Output the [X, Y] coordinate of the center of the cell containing the given text.  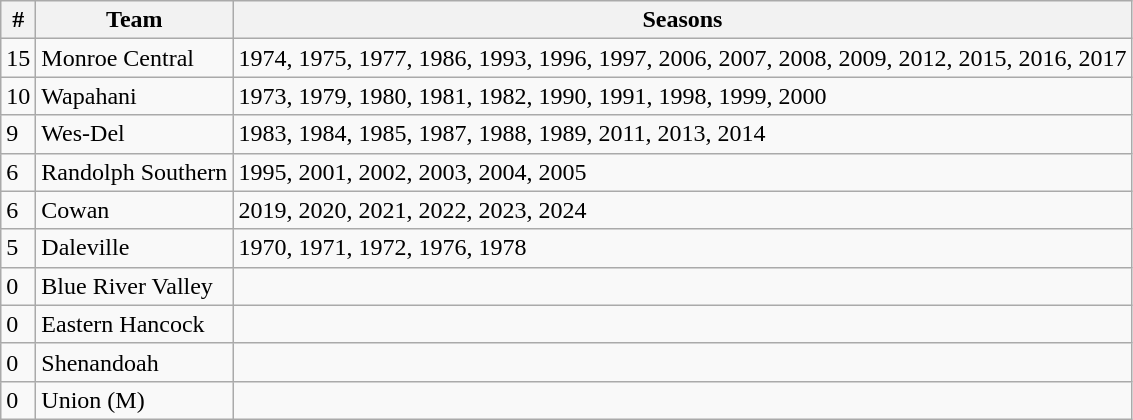
2019, 2020, 2021, 2022, 2023, 2024 [682, 210]
Union (M) [134, 400]
Eastern Hancock [134, 324]
1974, 1975, 1977, 1986, 1993, 1996, 1997, 2006, 2007, 2008, 2009, 2012, 2015, 2016, 2017 [682, 58]
Randolph Southern [134, 172]
1983, 1984, 1985, 1987, 1988, 1989, 2011, 2013, 2014 [682, 134]
Shenandoah [134, 362]
5 [18, 248]
Daleville [134, 248]
15 [18, 58]
Wes-Del [134, 134]
1973, 1979, 1980, 1981, 1982, 1990, 1991, 1998, 1999, 2000 [682, 96]
1995, 2001, 2002, 2003, 2004, 2005 [682, 172]
9 [18, 134]
Seasons [682, 20]
Team [134, 20]
1970, 1971, 1972, 1976, 1978 [682, 248]
Cowan [134, 210]
# [18, 20]
Wapahani [134, 96]
10 [18, 96]
Blue River Valley [134, 286]
Monroe Central [134, 58]
